For the text-containing cell, return its midpoint in (x, y) coordinate format. 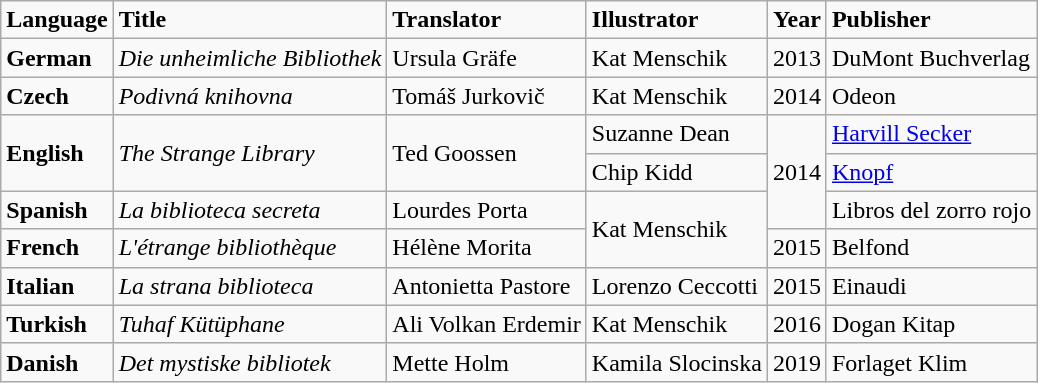
2019 (796, 362)
Illustrator (676, 20)
Ted Goossen (487, 153)
French (57, 248)
Ali Volkan Erdemir (487, 324)
Lorenzo Ceccotti (676, 286)
Czech (57, 96)
Kamila Slocinska (676, 362)
Title (250, 20)
Forlaget Klim (931, 362)
Year (796, 20)
Antonietta Pastore (487, 286)
Knopf (931, 172)
La biblioteca secreta (250, 210)
Hélène Morita (487, 248)
The Strange Library (250, 153)
Mette Holm (487, 362)
Danish (57, 362)
Lourdes Porta (487, 210)
Dogan Kitap (931, 324)
Podivná knihovna (250, 96)
Publisher (931, 20)
Tomáš Jurkovič (487, 96)
2013 (796, 58)
Harvill Secker (931, 134)
Tuhaf Kütüphane (250, 324)
Chip Kidd (676, 172)
L'étrange bibliothèque (250, 248)
Translator (487, 20)
Language (57, 20)
Spanish (57, 210)
Einaudi (931, 286)
2016 (796, 324)
Det mystiske bibliotek (250, 362)
Belfond (931, 248)
Libros del zorro rojo (931, 210)
Suzanne Dean (676, 134)
Italian (57, 286)
Die unheimliche Bibliothek (250, 58)
Turkish (57, 324)
Ursula Gräfe (487, 58)
La strana biblioteca (250, 286)
Odeon (931, 96)
DuMont Buchverlag (931, 58)
English (57, 153)
German (57, 58)
